Capture the cell that displays the provided text and extract its (X, Y) central coordinate. 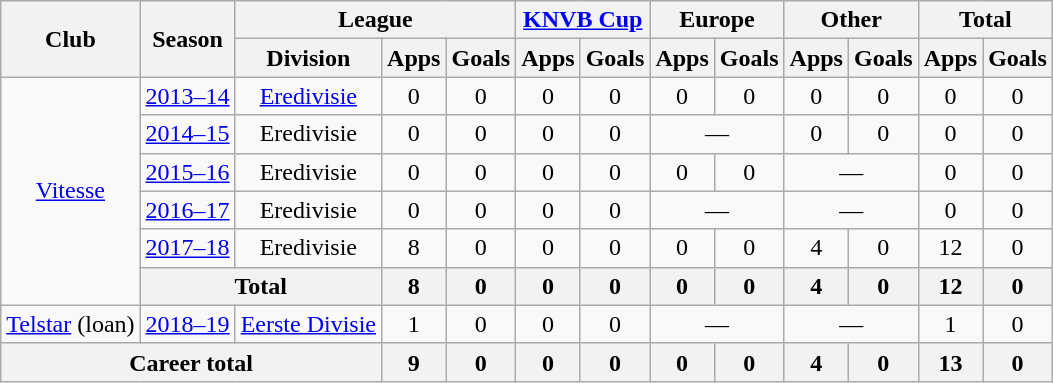
2017–18 (188, 248)
Europe (717, 20)
Division (308, 58)
2016–17 (188, 210)
Eerste Divisie (308, 324)
Other (851, 20)
2015–16 (188, 172)
Telstar (loan) (70, 324)
Vitesse (70, 191)
League (376, 20)
9 (414, 362)
2013–14 (188, 96)
KNVB Cup (583, 20)
Season (188, 39)
2014–15 (188, 134)
Career total (192, 362)
2018–19 (188, 324)
13 (950, 362)
Club (70, 39)
